Return the [X, Y] coordinate for the center point of the cell that contains the specified text.  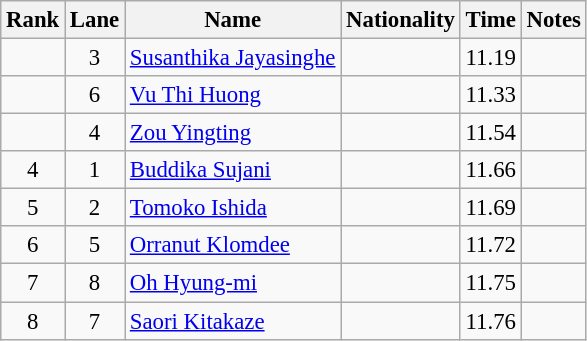
Susanthika Jayasinghe [233, 58]
Lane [95, 20]
1 [95, 170]
11.72 [490, 245]
Nationality [400, 20]
Saori Kitakaze [233, 321]
11.76 [490, 321]
11.19 [490, 58]
Time [490, 20]
2 [95, 208]
Vu Thi Huong [233, 95]
Rank [33, 20]
Zou Yingting [233, 133]
Buddika Sujani [233, 170]
11.69 [490, 208]
11.33 [490, 95]
11.54 [490, 133]
Notes [554, 20]
Name [233, 20]
11.66 [490, 170]
3 [95, 58]
Oh Hyung-mi [233, 283]
11.75 [490, 283]
Tomoko Ishida [233, 208]
Orranut Klomdee [233, 245]
